From the cell containing the given text, extract its center point as [X, Y] coordinate. 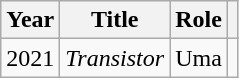
Title [115, 20]
Role [199, 20]
2021 [30, 58]
Year [30, 20]
Transistor [115, 58]
Uma [199, 58]
